Identify which cell holds the provided text, then report its (x, y) central coordinate. 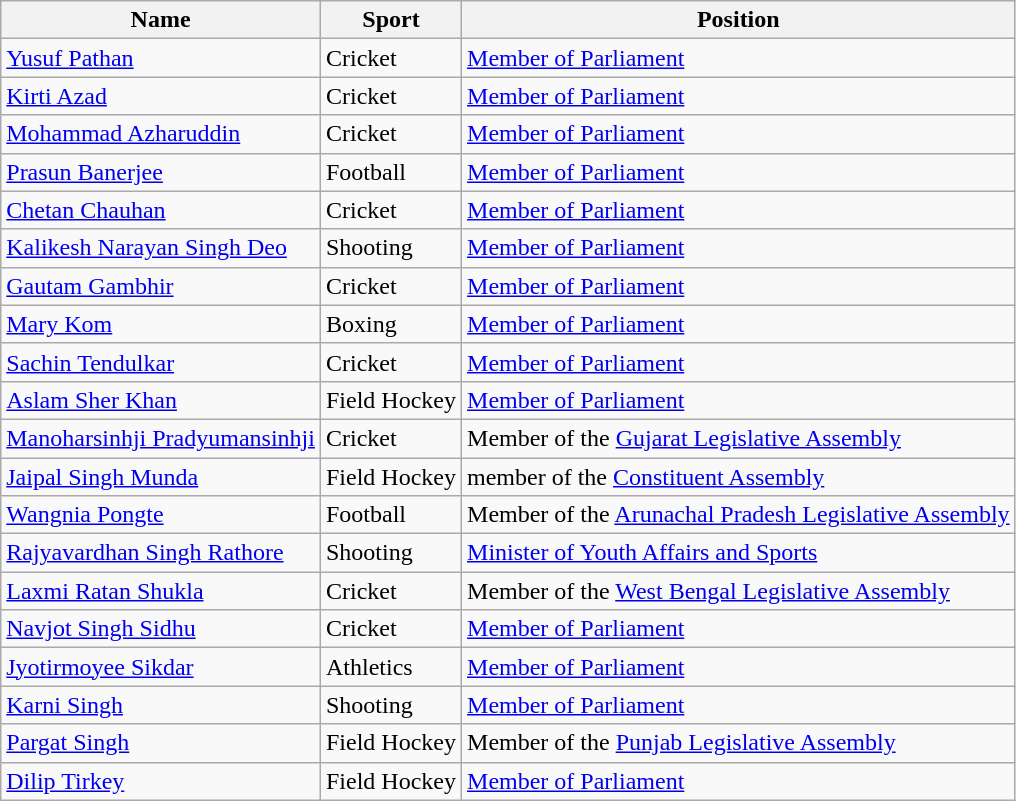
Member of the Arunachal Pradesh Legislative Assembly (739, 515)
Boxing (390, 324)
Name (161, 20)
Dilip Tirkey (161, 781)
Manoharsinhji Pradyumansinhji (161, 438)
Jyotirmoyee Sikdar (161, 667)
Minister of Youth Affairs and Sports (739, 553)
Wangnia Pongte (161, 515)
member of the Constituent Assembly (739, 477)
Pargat Singh (161, 743)
Jaipal Singh Munda (161, 477)
Member of the Gujarat Legislative Assembly (739, 438)
Aslam Sher Khan (161, 400)
Karni Singh (161, 705)
Kirti Azad (161, 96)
Gautam Gambhir (161, 286)
Chetan Chauhan (161, 210)
Position (739, 20)
Member of the West Bengal Legislative Assembly (739, 591)
Athletics (390, 667)
Kalikesh Narayan Singh Deo (161, 248)
Member of the Punjab Legislative Assembly (739, 743)
Rajyavardhan Singh Rathore (161, 553)
Mary Kom (161, 324)
Yusuf Pathan (161, 58)
Laxmi Ratan Shukla (161, 591)
Prasun Banerjee (161, 172)
Sport (390, 20)
Sachin Tendulkar (161, 362)
Mohammad Azharuddin (161, 134)
Navjot Singh Sidhu (161, 629)
